Return (x, y) of the center of cell containing provided text 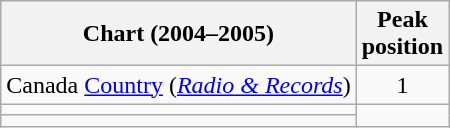
Chart (2004–2005) (178, 34)
Peakposition (402, 34)
1 (402, 85)
Canada Country (Radio & Records) (178, 85)
